Pinpoint the cell where the given text exists, returning its [X, Y] midpoint coordinate. 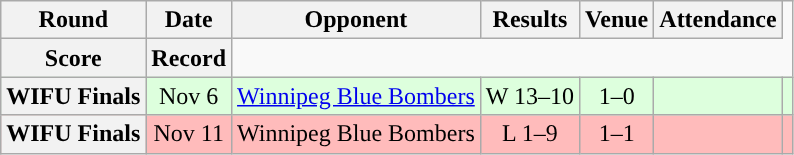
Attendance [718, 20]
Venue [617, 20]
Nov 6 [189, 96]
L 1–9 [530, 134]
Opponent [356, 20]
Record [189, 58]
W 13–10 [530, 96]
1–0 [617, 96]
1–1 [617, 134]
Round [74, 20]
Nov 11 [189, 134]
Date [189, 20]
Score [74, 58]
Results [530, 20]
